Return the [X, Y] coordinate for the center point of the cell that contains the specified text.  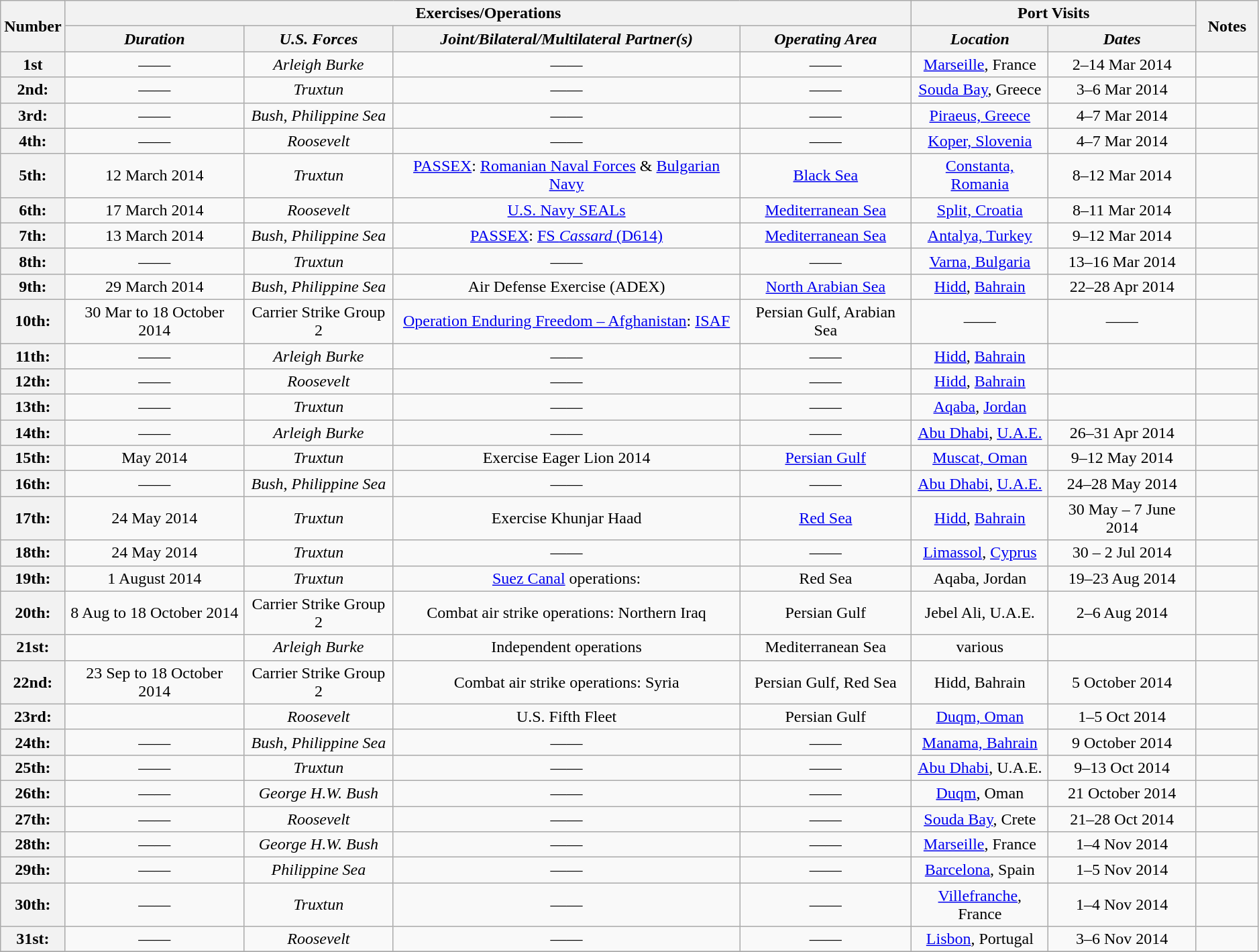
Port Visits [1054, 13]
Location [980, 39]
Dates [1122, 39]
1 August 2014 [154, 578]
Souda Bay, Greece [980, 90]
Barcelona, Spain [980, 870]
30 May – 7 June 2014 [1122, 518]
Villefranche, France [980, 904]
Notes [1227, 26]
10th: [33, 321]
23rd: [33, 717]
26–31 Apr 2014 [1122, 433]
5th: [33, 176]
PASSEX: Romanian Naval Forces & Bulgarian Navy [566, 176]
4th: [33, 141]
9–12 May 2014 [1122, 458]
Joint/Bilateral/Multilateral Partner(s) [566, 39]
Muscat, Oman [980, 458]
Jebel Ali, U.A.E. [980, 613]
21 October 2014 [1122, 793]
U.S. Navy SEALs [566, 210]
various [980, 647]
Split, Croatia [980, 210]
17 March 2014 [154, 210]
1st [33, 64]
2nd: [33, 90]
Operation Enduring Freedom – Afghanistan: ISAF [566, 321]
29 March 2014 [154, 286]
Duration [154, 39]
19th: [33, 578]
23 Sep to 18 October 2014 [154, 682]
PASSEX: FS Cassard (D614) [566, 235]
Exercise Khunjar Haad [566, 518]
8–11 Mar 2014 [1122, 210]
30 Mar to 18 October 2014 [154, 321]
27th: [33, 819]
12 March 2014 [154, 176]
20th: [33, 613]
U.S. Forces [318, 39]
Persian Gulf, Arabian Sea [826, 321]
Combat air strike operations: Northern Iraq [566, 613]
Antalya, Turkey [980, 235]
Philippine Sea [318, 870]
Combat air strike operations: Syria [566, 682]
Independent operations [566, 647]
22–28 Apr 2014 [1122, 286]
9–12 Mar 2014 [1122, 235]
13–16 Mar 2014 [1122, 261]
6th: [33, 210]
1–5 Oct 2014 [1122, 717]
Varna, Bulgaria [980, 261]
21st: [33, 647]
21–28 Oct 2014 [1122, 819]
Constanta, Romania [980, 176]
Lisbon, Portugal [980, 939]
3–6 Nov 2014 [1122, 939]
16th: [33, 484]
Exercise Eager Lion 2014 [566, 458]
17th: [33, 518]
18th: [33, 553]
24th: [33, 742]
Manama, Bahrain [980, 742]
U.S. Fifth Fleet [566, 717]
Persian Gulf, Red Sea [826, 682]
Souda Bay, Crete [980, 819]
8–12 Mar 2014 [1122, 176]
26th: [33, 793]
24–28 May 2014 [1122, 484]
9–13 Oct 2014 [1122, 768]
Air Defense Exercise (ADEX) [566, 286]
3rd: [33, 115]
8th: [33, 261]
15th: [33, 458]
Limassol, Cyprus [980, 553]
Operating Area [826, 39]
31st: [33, 939]
13 March 2014 [154, 235]
1–5 Nov 2014 [1122, 870]
9th: [33, 286]
28th: [33, 845]
22nd: [33, 682]
19–23 Aug 2014 [1122, 578]
Piraeus, Greece [980, 115]
30th: [33, 904]
30 – 2 Jul 2014 [1122, 553]
29th: [33, 870]
2–6 Aug 2014 [1122, 613]
Koper, Slovenia [980, 141]
13th: [33, 407]
11th: [33, 356]
25th: [33, 768]
Number [33, 26]
14th: [33, 433]
Suez Canal operations: [566, 578]
May 2014 [154, 458]
7th: [33, 235]
Black Sea [826, 176]
North Arabian Sea [826, 286]
3–6 Mar 2014 [1122, 90]
9 October 2014 [1122, 742]
8 Aug to 18 October 2014 [154, 613]
2–14 Mar 2014 [1122, 64]
Exercises/Operations [488, 13]
12th: [33, 382]
5 October 2014 [1122, 682]
